Output the (x, y) coordinate of the center of the cell containing the given text.  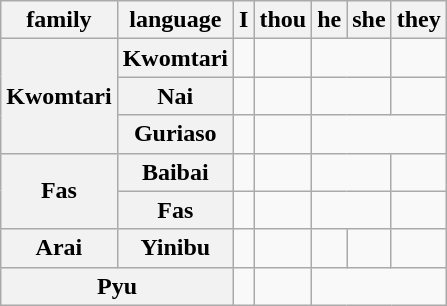
they (418, 20)
I (243, 20)
Pyu (118, 286)
language (175, 20)
Yinibu (175, 248)
she (369, 20)
Guriaso (175, 134)
Nai (175, 96)
he (330, 20)
Arai (59, 248)
family (59, 20)
Baibai (175, 172)
thou (283, 20)
